Scan for the cell matching the given text and deliver its [x, y] coordinate at center. 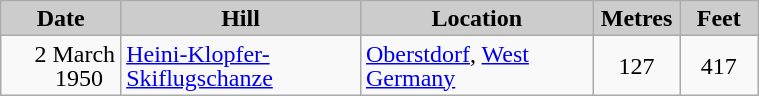
Heini-Klopfer-Skiflugschanze [241, 66]
Oberstdorf, West Germany [476, 66]
Feet [719, 18]
Date [61, 18]
Hill [241, 18]
127 [636, 66]
Location [476, 18]
417 [719, 66]
2 March 1950 [61, 66]
Metres [636, 18]
